Provide the (x, y) coordinate of the cell's center where the given text is located.  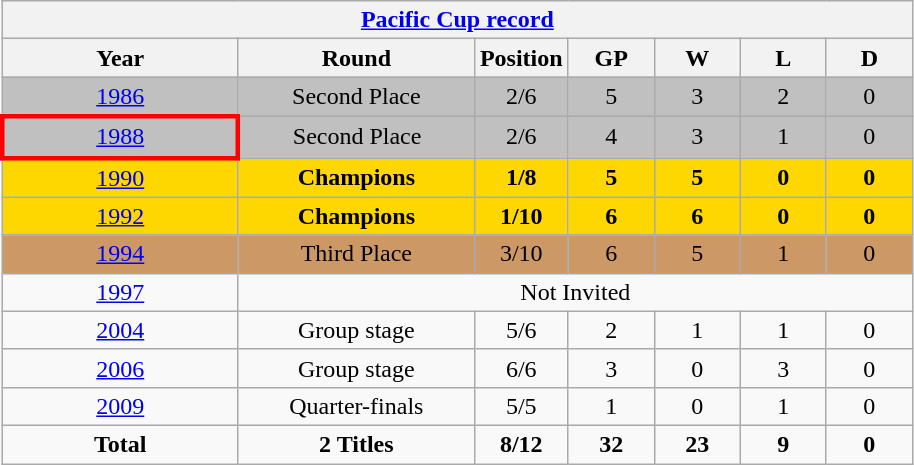
Total (120, 444)
W (697, 58)
Not Invited (575, 292)
1992 (120, 216)
Third Place (356, 254)
Pacific Cup record (457, 20)
2009 (120, 406)
Year (120, 58)
2004 (120, 330)
8/12 (521, 444)
1990 (120, 178)
9 (783, 444)
1/10 (521, 216)
1994 (120, 254)
Quarter-finals (356, 406)
32 (611, 444)
Round (356, 58)
2006 (120, 368)
Position (521, 58)
GP (611, 58)
1/8 (521, 178)
5/5 (521, 406)
1988 (120, 136)
6/6 (521, 368)
1997 (120, 292)
L (783, 58)
2 Titles (356, 444)
3/10 (521, 254)
1986 (120, 97)
D (869, 58)
23 (697, 444)
4 (611, 136)
5/6 (521, 330)
